Detect which cell encompasses the target text, then output its [X, Y] center coordinate. 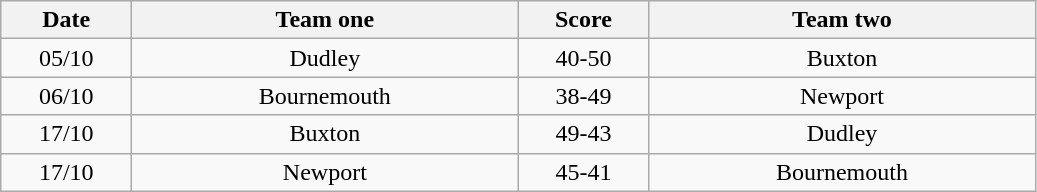
45-41 [584, 172]
49-43 [584, 134]
38-49 [584, 96]
Score [584, 20]
Team one [325, 20]
Date [66, 20]
06/10 [66, 96]
05/10 [66, 58]
40-50 [584, 58]
Team two [842, 20]
